For the text-containing cell, return its midpoint in (x, y) coordinate format. 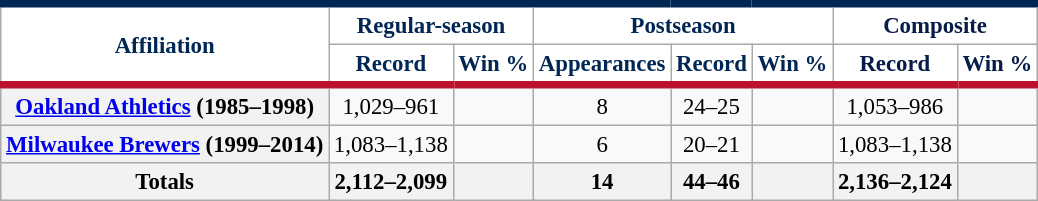
8 (602, 106)
Composite (936, 24)
Postseason (684, 24)
1,053–986 (895, 106)
44–46 (712, 182)
Regular-season (432, 24)
1,029–961 (391, 106)
2,112–2,099 (391, 182)
14 (602, 182)
Appearances (602, 66)
Oakland Athletics (1985–1998) (165, 106)
Totals (165, 182)
20–21 (712, 145)
Affiliation (165, 44)
2,136–2,124 (895, 182)
Milwaukee Brewers (1999–2014) (165, 145)
24–25 (712, 106)
6 (602, 145)
